Detect which cell encompasses the target text, then output its [X, Y] center coordinate. 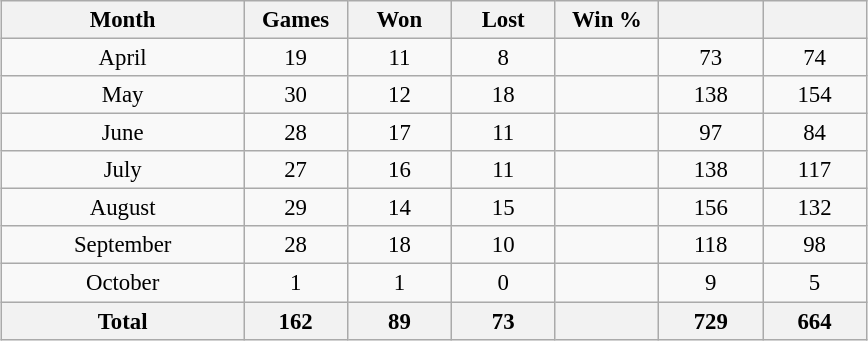
84 [815, 133]
118 [711, 245]
156 [711, 208]
729 [711, 321]
29 [296, 208]
162 [296, 321]
October [123, 283]
27 [296, 170]
74 [815, 57]
Win % [607, 20]
9 [711, 283]
14 [399, 208]
16 [399, 170]
0 [503, 283]
Month [123, 20]
May [123, 95]
97 [711, 133]
August [123, 208]
Won [399, 20]
17 [399, 133]
30 [296, 95]
Games [296, 20]
April [123, 57]
132 [815, 208]
Lost [503, 20]
89 [399, 321]
10 [503, 245]
19 [296, 57]
8 [503, 57]
June [123, 133]
July [123, 170]
15 [503, 208]
September [123, 245]
664 [815, 321]
154 [815, 95]
Total [123, 321]
12 [399, 95]
98 [815, 245]
117 [815, 170]
5 [815, 283]
